Determine the [x, y] coordinate at the center of the cell enclosing the given text.  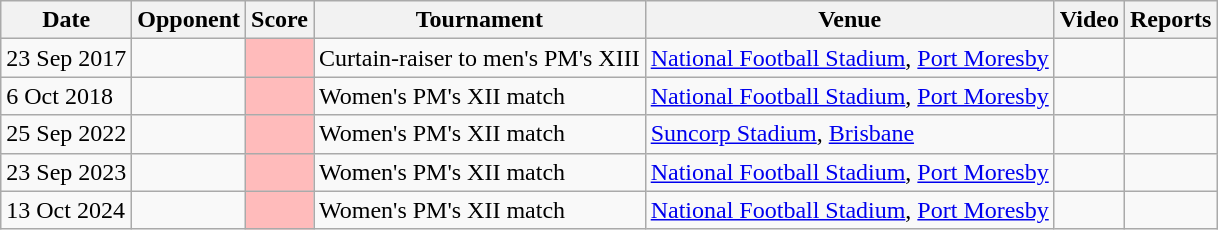
Suncorp Stadium, Brisbane [850, 134]
Opponent [189, 20]
6 Oct 2018 [66, 96]
Date [66, 20]
23 Sep 2017 [66, 58]
Reports [1170, 20]
Venue [850, 20]
23 Sep 2023 [66, 172]
Score [280, 20]
13 Oct 2024 [66, 210]
Curtain-raiser to men's PM's XIII [480, 58]
25 Sep 2022 [66, 134]
Tournament [480, 20]
Video [1089, 20]
